Detect which cell encompasses the target text, then output its (X, Y) center coordinate. 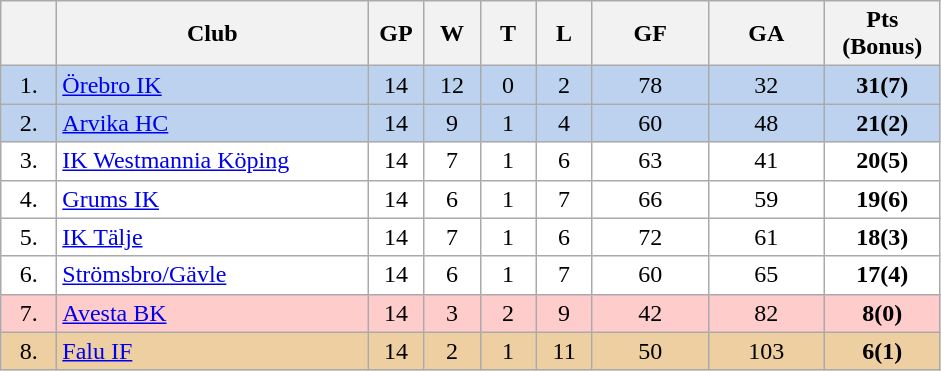
20(5) (882, 161)
8(0) (882, 313)
32 (766, 85)
11 (564, 351)
7. (29, 313)
T (508, 34)
17(4) (882, 275)
IK Westmannia Köping (212, 161)
Grums IK (212, 199)
GA (766, 34)
59 (766, 199)
6. (29, 275)
3. (29, 161)
W (452, 34)
5. (29, 237)
66 (650, 199)
42 (650, 313)
21(2) (882, 123)
Falu IF (212, 351)
Arvika HC (212, 123)
0 (508, 85)
L (564, 34)
Pts (Bonus) (882, 34)
Örebro IK (212, 85)
2. (29, 123)
48 (766, 123)
12 (452, 85)
72 (650, 237)
Strömsbro/Gävle (212, 275)
61 (766, 237)
8. (29, 351)
65 (766, 275)
4 (564, 123)
GP (396, 34)
4. (29, 199)
3 (452, 313)
19(6) (882, 199)
Avesta BK (212, 313)
1. (29, 85)
103 (766, 351)
82 (766, 313)
18(3) (882, 237)
Club (212, 34)
78 (650, 85)
50 (650, 351)
GF (650, 34)
63 (650, 161)
31(7) (882, 85)
IK Tälje (212, 237)
6(1) (882, 351)
41 (766, 161)
